Pinpoint the cell where the given text exists, returning its (X, Y) midpoint coordinate. 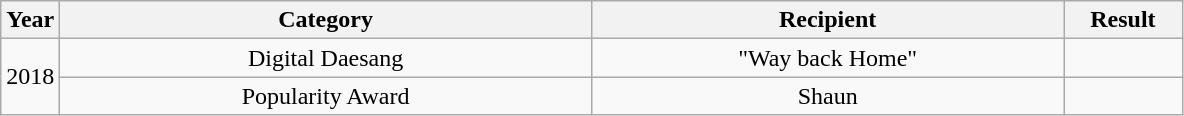
2018 (30, 77)
Digital Daesang (326, 58)
Popularity Award (326, 96)
"Way back Home" (827, 58)
Year (30, 20)
Recipient (827, 20)
Shaun (827, 96)
Result (1123, 20)
Category (326, 20)
